Return the (X, Y) coordinate for the center point of the cell that contains the specified text.  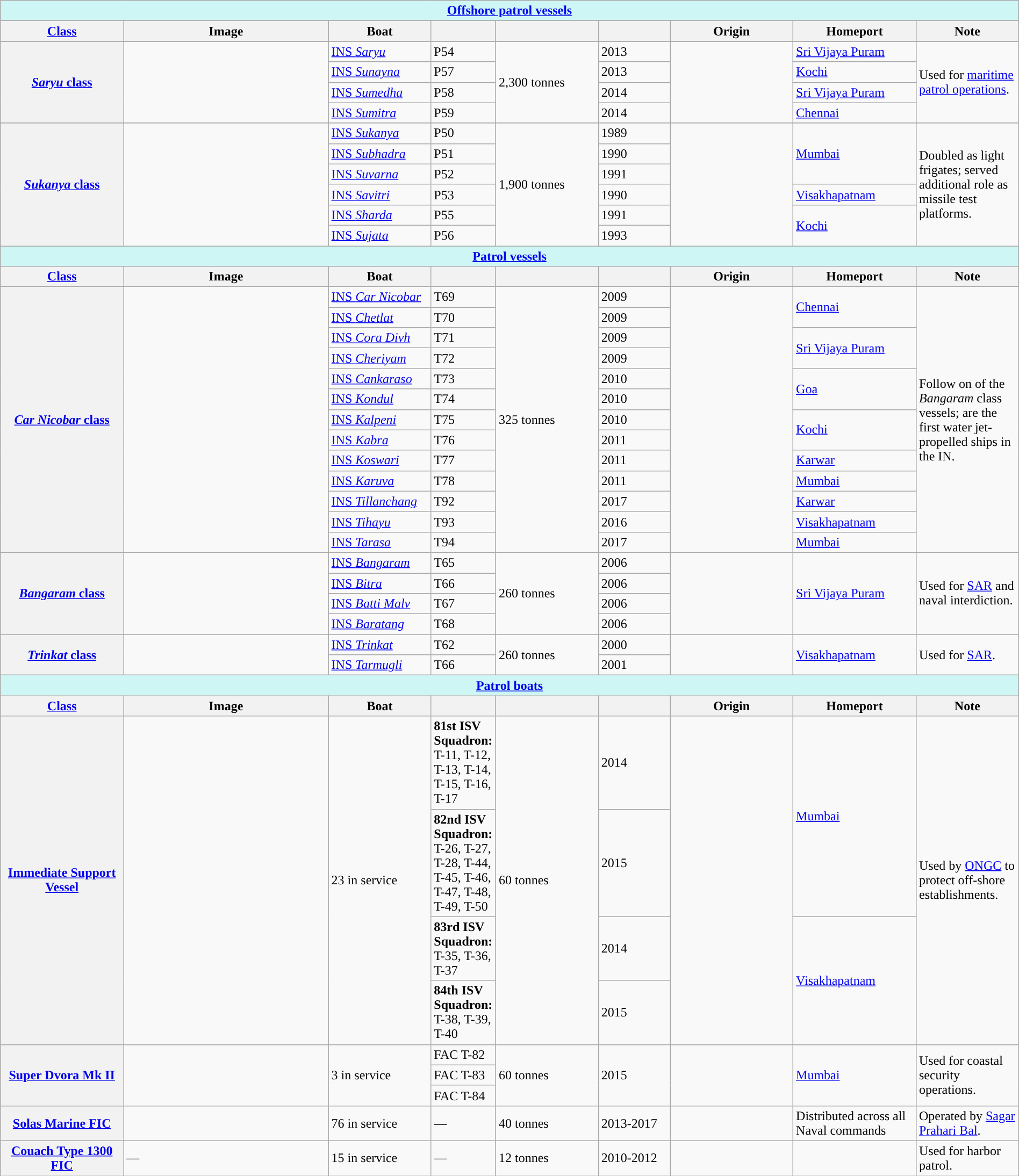
Used for coastal security operations. (967, 1075)
T76 (463, 440)
INS Cankaraso (379, 379)
INS Baratang (379, 624)
Immediate Support Vessel (62, 880)
Used for SAR. (967, 655)
Saryu class (62, 82)
P50 (463, 133)
3 in service (379, 1075)
Used for harbor patrol. (967, 1158)
INS Kondul (379, 399)
81st ISV Squadron: T-11, T-12, T-13, T-14, T-15, T-16, T-17 (463, 763)
INS Tarmugli (379, 665)
40 tonnes (547, 1123)
T67 (463, 604)
15 in service (379, 1158)
1993 (634, 235)
12 tonnes (547, 1158)
INS Sumedha (379, 92)
1,900 tonnes (547, 184)
2016 (634, 522)
2010-2012 (634, 1158)
Follow on of the Bangaram class vessels; are the first water jet-propelled ships in the IN. (967, 420)
2013-2017 (634, 1123)
INS Saryu (379, 52)
P56 (463, 235)
FAC T-84 (463, 1095)
INS Bangaram (379, 562)
Super Dvora Mk II (62, 1075)
1989 (634, 133)
T69 (463, 297)
INS Sukanya (379, 133)
Couach Type 1300 FIC (62, 1158)
INS Kalpeni (379, 420)
T68 (463, 624)
Sukanya class (62, 184)
INS Cora Divh (379, 338)
INS Trinkat (379, 645)
Doubled as light frigates; served additional role as missile test platforms. (967, 184)
INS Kabra (379, 440)
INS Sumitra (379, 113)
INS Chetlat (379, 318)
T70 (463, 318)
83rd ISV Squadron: T-35, T-36, T-37 (463, 949)
Used by ONGC to protect off-shore establishments. (967, 880)
INS Savitri (379, 194)
Car Nicobar class (62, 420)
23 in service (379, 880)
FAC T-82 (463, 1055)
Goa (855, 389)
T72 (463, 358)
325 tonnes (547, 420)
P57 (463, 72)
T93 (463, 522)
84th ISV Squadron: T-38, T-39, T-40 (463, 1012)
Used for SAR and naval interdiction. (967, 593)
INS Sunayna (379, 72)
82nd ISV Squadron: T-26, T-27, T-28, T-44, T-45, T-46, T-47, T-48, T-49, T-50 (463, 863)
INS Sharda (379, 215)
T92 (463, 501)
INS Suvarna (379, 174)
Patrol boats (509, 686)
T71 (463, 338)
INS Car Nicobar (379, 297)
P58 (463, 92)
INS Tarasa (379, 542)
INS Subhadra (379, 154)
Patrol vessels (509, 256)
P51 (463, 154)
INS Bitra (379, 583)
Trinkat class (62, 655)
INS Batti Malv (379, 604)
T94 (463, 542)
2,300 tonnes (547, 82)
P52 (463, 174)
P55 (463, 215)
P54 (463, 52)
Used for maritime patrol operations. (967, 82)
T75 (463, 420)
Offshore patrol vessels (509, 11)
76 in service (379, 1123)
Solas Marine FIC (62, 1123)
INS Karuva (379, 481)
T74 (463, 399)
T78 (463, 481)
T77 (463, 460)
P53 (463, 194)
T62 (463, 645)
INS Koswari (379, 460)
INS Sujata (379, 235)
Distributed across all Naval commands (855, 1123)
T73 (463, 379)
P59 (463, 113)
2000 (634, 645)
2001 (634, 665)
INS Cheriyam (379, 358)
FAC T-83 (463, 1075)
INS Tillanchang (379, 501)
Bangaram class (62, 593)
T65 (463, 562)
INS Tihayu (379, 522)
Operated by Sagar Prahari Bal. (967, 1123)
